Extract the [X, Y] coordinate from the center of the cell holding the provided text.  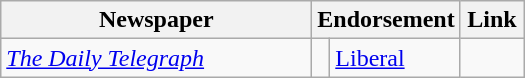
Link [492, 20]
Endorsement [386, 20]
Newspaper [156, 20]
The Daily Telegraph [156, 58]
Liberal [395, 58]
